Return (X, Y) of the center of cell containing provided text 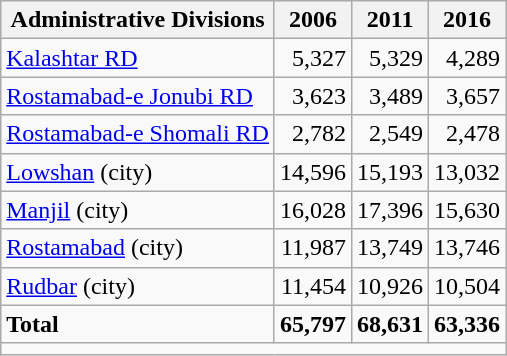
Rostamabad-e Jonubi RD (138, 96)
Administrative Divisions (138, 20)
5,327 (312, 58)
2011 (390, 20)
10,504 (468, 286)
15,193 (390, 172)
11,987 (312, 248)
3,623 (312, 96)
13,032 (468, 172)
3,489 (390, 96)
13,746 (468, 248)
Rostamabad-e Shomali RD (138, 134)
Total (138, 324)
68,631 (390, 324)
63,336 (468, 324)
Kalashtar RD (138, 58)
4,289 (468, 58)
Lowshan (city) (138, 172)
2,782 (312, 134)
3,657 (468, 96)
2,478 (468, 134)
10,926 (390, 286)
13,749 (390, 248)
2016 (468, 20)
Rudbar (city) (138, 286)
2,549 (390, 134)
15,630 (468, 210)
16,028 (312, 210)
17,396 (390, 210)
2006 (312, 20)
Rostamabad (city) (138, 248)
65,797 (312, 324)
11,454 (312, 286)
Manjil (city) (138, 210)
14,596 (312, 172)
5,329 (390, 58)
